Determine the [X, Y] coordinate at the center of the cell enclosing the given text.  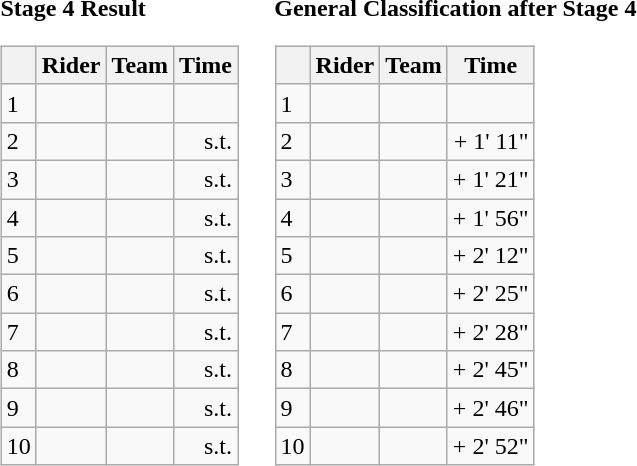
+ 2' 46" [490, 408]
+ 1' 11" [490, 141]
+ 2' 25" [490, 294]
+ 1' 56" [490, 217]
+ 1' 21" [490, 179]
+ 2' 52" [490, 446]
+ 2' 12" [490, 256]
+ 2' 45" [490, 370]
+ 2' 28" [490, 332]
